For the text-containing cell, return its midpoint in (x, y) coordinate format. 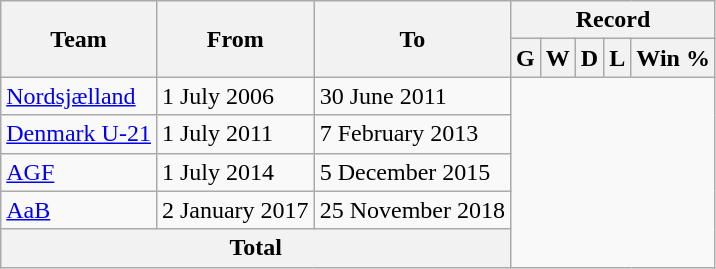
1 July 2014 (235, 172)
W (558, 58)
L (618, 58)
Team (79, 39)
5 December 2015 (412, 172)
Denmark U-21 (79, 134)
D (589, 58)
AaB (79, 210)
7 February 2013 (412, 134)
Record (614, 20)
1 July 2006 (235, 96)
G (526, 58)
Win % (674, 58)
30 June 2011 (412, 96)
1 July 2011 (235, 134)
25 November 2018 (412, 210)
Nordsjælland (79, 96)
2 January 2017 (235, 210)
To (412, 39)
From (235, 39)
AGF (79, 172)
Total (256, 248)
